Identify which cell holds the provided text, then report its [x, y] central coordinate. 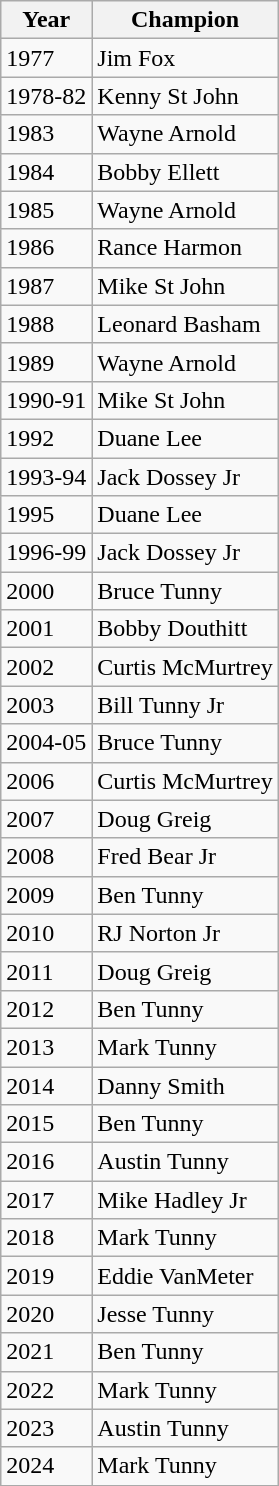
2020 [46, 1314]
2000 [46, 591]
1996-99 [46, 553]
1985 [46, 210]
Bill Tunny Jr [185, 705]
Leonard Basham [185, 324]
2022 [46, 1390]
1995 [46, 515]
2011 [46, 971]
2004-05 [46, 743]
1977 [46, 58]
2008 [46, 857]
1993-94 [46, 477]
2001 [46, 629]
1984 [46, 172]
2018 [46, 1238]
2023 [46, 1428]
Year [46, 20]
2010 [46, 933]
1983 [46, 134]
Mike Hadley Jr [185, 1200]
1992 [46, 438]
Rance Harmon [185, 248]
2021 [46, 1352]
1986 [46, 248]
2009 [46, 895]
2006 [46, 781]
2007 [46, 819]
2024 [46, 1466]
2012 [46, 1009]
Kenny St John [185, 96]
1987 [46, 286]
2015 [46, 1124]
2016 [46, 1162]
1978-82 [46, 96]
2002 [46, 667]
RJ Norton Jr [185, 933]
2019 [46, 1276]
Bobby Douthitt [185, 629]
2017 [46, 1200]
2003 [46, 705]
2013 [46, 1047]
Jesse Tunny [185, 1314]
2014 [46, 1085]
1990-91 [46, 400]
1989 [46, 362]
1988 [46, 324]
Bobby Ellett [185, 172]
Fred Bear Jr [185, 857]
Champion [185, 20]
Jim Fox [185, 58]
Danny Smith [185, 1085]
Eddie VanMeter [185, 1276]
